Detect which cell encompasses the target text, then output its (x, y) center coordinate. 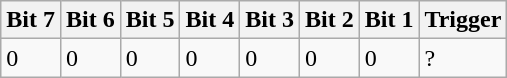
Bit 1 (389, 20)
Bit 6 (90, 20)
Trigger (463, 20)
? (463, 58)
Bit 4 (210, 20)
Bit 7 (31, 20)
Bit 5 (150, 20)
Bit 2 (329, 20)
Bit 3 (270, 20)
